Return the (x, y) coordinate for the center point of the cell that contains the specified text.  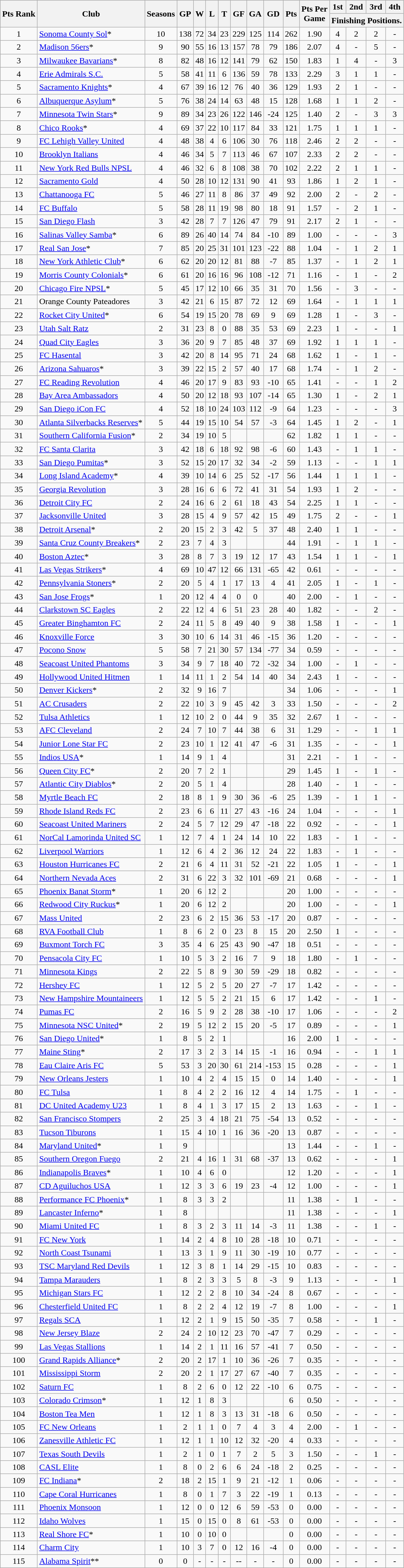
Alabama Spirit** (91, 1561)
CD Aguiluchos USA (91, 1186)
77 (19, 1052)
1.29 (315, 730)
NorCal Lamorinda United SC (91, 838)
Miami United FC (91, 1226)
FC New York (91, 1239)
Redwood City Ruckus* (91, 905)
0.68 (315, 878)
Pensacola City FC (91, 958)
Performance FC Phoenix* (91, 1199)
New York Red Bulls NPSL (91, 168)
Charm City (91, 1548)
Pts Per Game (315, 14)
New Hampshire Mountaineers (91, 998)
0.92 (315, 824)
-1 (273, 1052)
Morris County Colonials* (91, 275)
Knoxville Force (91, 637)
Quad City Eagles (91, 342)
Utah Salt Ratz (91, 328)
Maryland United* (91, 1146)
2.22 (315, 168)
-5 (273, 1025)
San Diego United* (91, 1039)
73 (19, 998)
Arizona Sahuaros* (91, 369)
FC Indiana* (91, 1481)
RVA Football Club (91, 931)
110 (19, 1494)
0.51 (315, 945)
Club (91, 14)
Indios USA* (91, 757)
Hershey FC (91, 985)
Tampa Marauders (91, 1280)
GF (239, 14)
Salinas Valley Samba* (91, 235)
TSC Maryland Red Devils (91, 1266)
2nd (356, 7)
Tucson Tiburons (91, 1132)
0.71 (315, 1239)
0.83 (315, 1266)
0.06 (315, 1481)
L (212, 14)
Rocket City United* (91, 315)
1.39 (315, 797)
1.23 (315, 409)
GP (185, 14)
1.35 (315, 744)
Erie Admirals S.C. (91, 74)
Idaho Wolves (91, 1521)
Georgia Revolution (91, 489)
2.07 (315, 47)
134 (255, 650)
North Coast Tsunami (91, 1253)
FC Tulsa (91, 1092)
Real San Jose* (91, 248)
1.54 (315, 556)
141 (239, 61)
-9 (273, 409)
2.25 (315, 503)
1st (338, 7)
Houston Hurricanes FC (91, 864)
CASL Elite (91, 1467)
115 (19, 1561)
2.33 (315, 154)
Chicago Fire NPSL* (91, 288)
Chico Rooks* (91, 127)
1.05 (315, 864)
123 (255, 248)
104 (19, 1413)
San Jose Frogs* (91, 597)
133 (291, 74)
Buxmont Torch FC (91, 945)
-29 (273, 971)
2.46 (315, 141)
0.59 (315, 650)
0.77 (315, 1253)
1.86 (315, 181)
New York Athletic Club* (91, 262)
Milwaukee Bavarians* (91, 61)
157 (239, 47)
214 (255, 1065)
1.28 (315, 315)
0.61 (315, 569)
Southern Oregon Fuego (91, 1159)
0.58 (315, 1320)
262 (291, 34)
2.67 (315, 717)
-32 (273, 663)
94 (19, 1280)
Boston Aztec* (91, 556)
0.28 (315, 1065)
117 (239, 127)
Seasons (160, 14)
Detroit Arsenal* (91, 529)
Atlanta Silverbacks Reserves* (91, 422)
Grand Rapids Alliance* (91, 1360)
AC Crusaders (91, 704)
FC Reading Revolution (91, 382)
Sacramento Gold (91, 181)
FC Lehigh Valley United (91, 141)
128 (291, 101)
111 (19, 1507)
Greater Binghamton FC (91, 623)
2.43 (315, 677)
Real Shore FC* (91, 1534)
FC Buffalo (91, 208)
Tulsa Athletics (91, 717)
0.25 (315, 1467)
Saturn FC (91, 1387)
Long Island Academy* (91, 476)
Boston Tea Men (91, 1413)
Regals SCA (91, 1320)
126 (239, 221)
FC Santa Clarita (91, 449)
1.41 (315, 382)
San Diego Pumitas* (91, 462)
0.13 (315, 1494)
118 (291, 141)
-77 (273, 650)
AFC Cleveland (91, 730)
2.23 (315, 328)
Brooklyn Italians (91, 154)
Hollywood United Hitmen (91, 677)
229 (239, 34)
Seacoast United Mariners (91, 824)
1.91 (315, 543)
0.82 (315, 971)
0.94 (315, 1052)
4th (395, 7)
150 (291, 61)
1.92 (315, 342)
-65 (273, 569)
Jacksonville United (91, 516)
1.57 (315, 208)
100 (19, 1360)
New Orleans Jesters (91, 1079)
1.56 (315, 288)
1.63 (315, 1106)
Liverpool Warriors (91, 851)
1.80 (315, 958)
-37 (273, 1159)
2.21 (315, 757)
109 (19, 1481)
-22 (273, 248)
T (225, 14)
1.64 (315, 302)
Michigan Stars FC (91, 1293)
Mississippi Storm (91, 1373)
New Jersey Blaze (91, 1333)
-69 (273, 878)
-2 (273, 462)
0.29 (315, 1333)
-16 (273, 811)
1.16 (315, 275)
Albuquerque Asylum* (91, 101)
San Francisco Stompers (91, 1119)
99 (19, 1347)
1.90 (315, 34)
Bay Area Ambassadors (91, 396)
GD (273, 14)
Clarkstown SC Eagles (91, 610)
-26 (273, 1360)
Minnesota Kings (91, 971)
-21 (273, 864)
129 (291, 87)
Colorado Crimson* (91, 1400)
0.75 (315, 1387)
Junior Lone Star FC (91, 744)
Finishing Positions. (367, 20)
1.30 (315, 396)
-54 (273, 1119)
FC Hasental (91, 355)
-14 (273, 396)
Rhode Island Reds FC (91, 811)
122 (239, 114)
Phoenix Monsoon (91, 1507)
-41 (273, 1347)
Orange County Pateadores (91, 302)
Northern Nevada Aces (91, 878)
121 (291, 127)
0.33 (315, 1440)
138 (185, 34)
0.52 (315, 1119)
Eau Claire Aris FC (91, 1065)
Las Vegas Strikers* (91, 569)
3rd (376, 7)
Southern California Fusion* (91, 436)
Phoenix Banat Storm* (91, 891)
San Diego Flash (91, 221)
FC New Orleans (91, 1427)
0.62 (315, 1159)
Pumas FC (91, 1012)
136 (239, 74)
Cape Coral Hurricanes (91, 1494)
Minnesota Twin Stars* (91, 114)
-35 (273, 1320)
DC United Academy U23 (91, 1106)
-- (239, 1561)
Indianapolis Braves* (91, 1172)
Las Vegas Stallions (91, 1347)
146 (255, 114)
-40 (273, 1373)
Atlantic City Diablos* (91, 784)
Madison 56ers* (91, 47)
1.68 (315, 101)
Chesterfield United FC (91, 1306)
1.43 (315, 449)
Maine Sting* (91, 1052)
Pocono Snow (91, 650)
Sacramento Knights* (91, 87)
97 (19, 1320)
Myrtle Beach FC (91, 797)
Minnesota NSC United* (91, 1025)
105 (19, 1427)
Chattanooga FC (91, 195)
2.17 (315, 221)
2.05 (315, 583)
Queen City FC* (91, 770)
Pennsylvania Stoners* (91, 583)
W (200, 14)
1.37 (315, 262)
Detroit City FC (91, 503)
Pts (291, 14)
-153 (273, 1065)
Seacoast United Phantoms (91, 663)
0.89 (315, 1025)
Pts Rank (19, 14)
1.74 (315, 369)
0.67 (315, 1293)
186 (291, 47)
2.40 (315, 529)
Texas South Devils (91, 1454)
Santa Cruz County Breakers* (91, 543)
Zanesville Athletic FC (91, 1440)
San Diego iCon FC (91, 409)
1.62 (315, 355)
GA (255, 14)
Lancaster Inferno* (91, 1213)
2.50 (315, 931)
2.29 (315, 74)
Denver Kickers* (91, 690)
Mass United (91, 918)
Sonoma County Sol* (91, 34)
1.58 (315, 623)
